Extract the [X, Y] coordinate from the center of the cell holding the provided text.  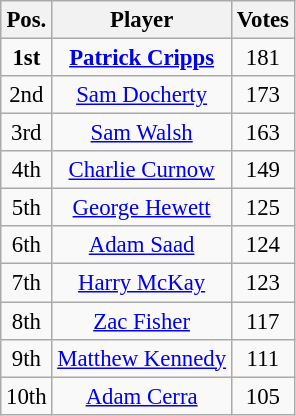
Zac Fisher [142, 321]
Player [142, 20]
105 [262, 396]
173 [262, 95]
3rd [26, 133]
117 [262, 321]
4th [26, 170]
1st [26, 58]
181 [262, 58]
8th [26, 321]
Votes [262, 20]
163 [262, 133]
111 [262, 358]
Adam Saad [142, 245]
9th [26, 358]
Charlie Curnow [142, 170]
6th [26, 245]
2nd [26, 95]
7th [26, 283]
Sam Walsh [142, 133]
Adam Cerra [142, 396]
Pos. [26, 20]
10th [26, 396]
149 [262, 170]
125 [262, 208]
George Hewett [142, 208]
124 [262, 245]
Matthew Kennedy [142, 358]
Patrick Cripps [142, 58]
123 [262, 283]
Harry McKay [142, 283]
5th [26, 208]
Sam Docherty [142, 95]
